Capture the cell that displays the provided text and extract its (x, y) central coordinate. 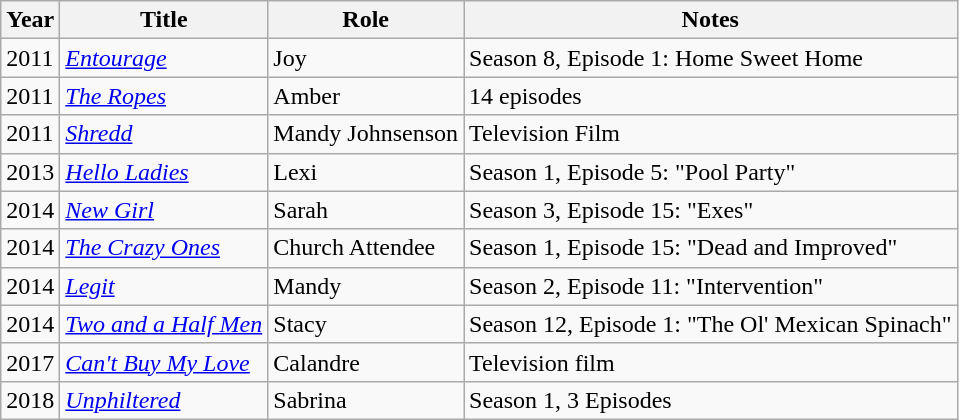
Season 2, Episode 11: "Intervention" (711, 286)
The Crazy Ones (164, 248)
Season 12, Episode 1: "The Ol' Mexican Spinach" (711, 324)
Hello Ladies (164, 172)
14 episodes (711, 96)
Sabrina (366, 400)
New Girl (164, 210)
Role (366, 20)
Year (30, 20)
The Ropes (164, 96)
Unphiltered (164, 400)
Joy (366, 58)
Television film (711, 362)
Lexi (366, 172)
2018 (30, 400)
Season 3, Episode 15: "Exes" (711, 210)
Amber (366, 96)
Mandy (366, 286)
Sarah (366, 210)
Season 1, Episode 15: "Dead and Improved" (711, 248)
Season 1, Episode 5: "Pool Party" (711, 172)
Notes (711, 20)
Season 8, Episode 1: Home Sweet Home (711, 58)
Shredd (164, 134)
2013 (30, 172)
Title (164, 20)
Entourage (164, 58)
Can't Buy My Love (164, 362)
Church Attendee (366, 248)
Television Film (711, 134)
Mandy Johnsenson (366, 134)
2017 (30, 362)
Two and a Half Men (164, 324)
Calandre (366, 362)
Stacy (366, 324)
Legit (164, 286)
Season 1, 3 Episodes (711, 400)
